Determine the (x, y) coordinate at the center of the cell enclosing the given text.  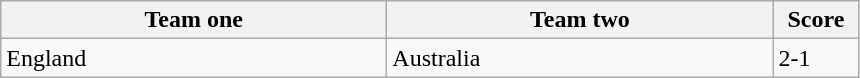
Australia (580, 58)
Team one (194, 20)
Score (816, 20)
Team two (580, 20)
England (194, 58)
2-1 (816, 58)
